Find where the given text appears and provide that cell's center as [x, y] coordinate. 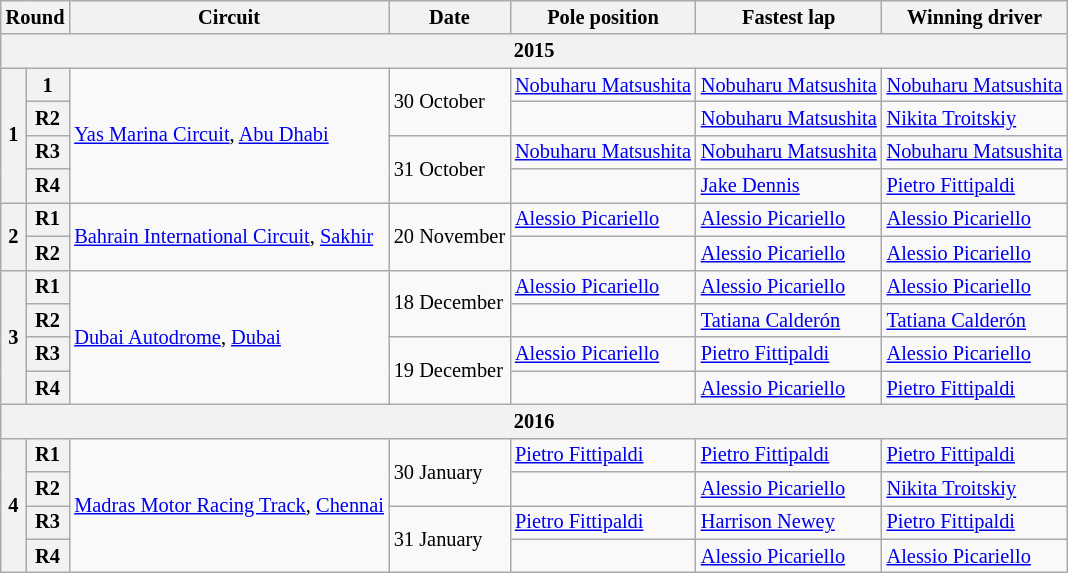
Date [450, 17]
Round [36, 17]
4 [14, 506]
31 January [450, 538]
Madras Motor Racing Track, Chennai [228, 506]
2 [14, 236]
Fastest lap [789, 17]
30 January [450, 472]
Harrison Newey [789, 522]
18 December [450, 304]
Pole position [603, 17]
Bahrain International Circuit, Sakhir [228, 236]
31 October [450, 168]
Winning driver [975, 17]
2016 [534, 421]
Dubai Autodrome, Dubai [228, 338]
Jake Dennis [789, 186]
20 November [450, 236]
19 December [450, 370]
Yas Marina Circuit, Abu Dhabi [228, 136]
2015 [534, 51]
3 [14, 338]
30 October [450, 102]
Circuit [228, 17]
